Identify which cell holds the provided text, then report its [X, Y] central coordinate. 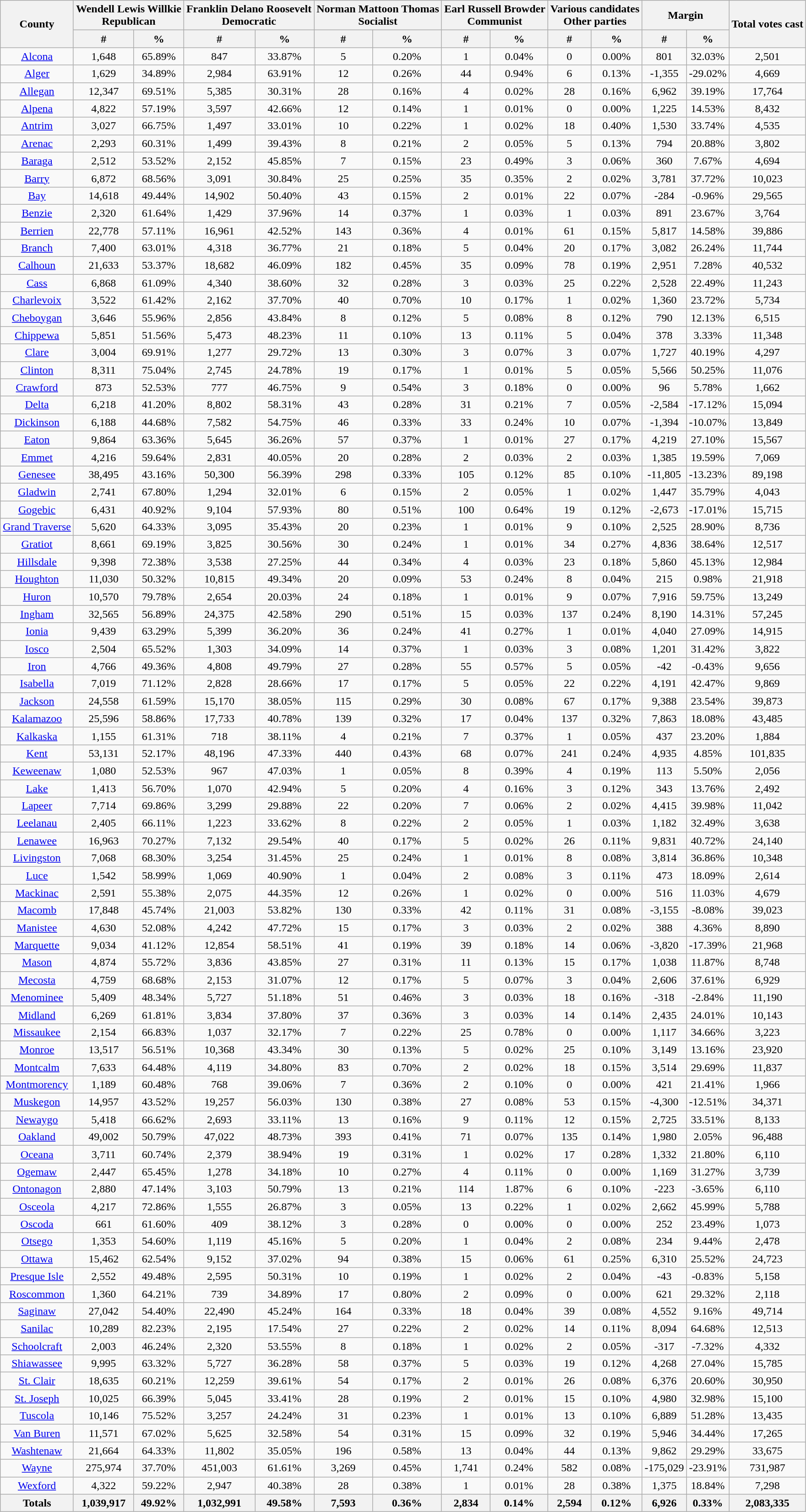
61.59% [158, 701]
66.62% [158, 1120]
25,596 [103, 718]
48,196 [219, 753]
Norman Mattoon ThomasSocialist [378, 16]
3.33% [708, 335]
21,918 [768, 579]
-10.07% [708, 422]
12,347 [103, 91]
2,725 [664, 1120]
1,303 [219, 649]
3,764 [768, 213]
27.09% [708, 631]
30.31% [285, 91]
41.20% [158, 405]
7,633 [103, 1067]
40.92% [158, 510]
10,146 [103, 1416]
56.89% [158, 614]
582 [569, 1468]
67.02% [158, 1433]
Kent [37, 753]
57 [343, 440]
Monroe [37, 1050]
43.34% [285, 1050]
60.74% [158, 1154]
54.60% [158, 1241]
3,638 [768, 823]
2,512 [103, 161]
1,080 [103, 771]
55.96% [158, 318]
49.58% [285, 1503]
9,864 [103, 440]
Alger [37, 74]
32.17% [285, 1032]
75.04% [158, 370]
36.77% [285, 248]
46.09% [285, 266]
101,835 [768, 753]
Ottawa [37, 1259]
3,814 [664, 858]
Mason [37, 963]
1,032,991 [219, 1503]
52.17% [158, 753]
451,003 [219, 1468]
4,219 [664, 440]
Hillsdale [37, 562]
Berrien [37, 230]
4,980 [664, 1398]
1,429 [219, 213]
29.88% [285, 806]
135 [569, 1137]
45.13% [708, 562]
516 [664, 893]
14.31% [708, 614]
19,257 [219, 1102]
2,154 [103, 1032]
61.60% [158, 1224]
6,872 [103, 178]
14.53% [708, 109]
42.66% [285, 109]
9,439 [103, 631]
409 [219, 1224]
24,375 [219, 614]
4,694 [768, 161]
9.44% [708, 1241]
11,802 [219, 1451]
40.78% [285, 718]
83 [343, 1067]
718 [219, 736]
6,310 [664, 1259]
21 [343, 248]
Franklin Delano RooseveltDemocratic [249, 16]
21,003 [219, 910]
13,849 [768, 422]
5,788 [768, 1207]
96,488 [768, 1137]
Van Buren [37, 1433]
30.56% [285, 544]
32.01% [285, 492]
64.68% [708, 1328]
6,515 [768, 318]
9,869 [768, 684]
Dickinson [37, 422]
42.47% [708, 684]
65.52% [158, 649]
33.62% [285, 823]
4,268 [664, 1364]
-0.83% [708, 1276]
Shiawassee [37, 1364]
23.67% [708, 213]
3,522 [103, 300]
4,822 [103, 109]
85 [569, 474]
Calhoun [37, 266]
2,056 [768, 771]
16,961 [219, 230]
50.25% [708, 370]
2,741 [103, 492]
Livingston [37, 858]
Kalkaska [37, 736]
215 [664, 579]
10,143 [768, 1015]
75.52% [158, 1416]
9,398 [103, 562]
343 [664, 788]
11,042 [768, 806]
34.80% [285, 1067]
29.72% [285, 353]
51.18% [285, 997]
Wayne [37, 1468]
100 [466, 510]
36.86% [708, 858]
St. Joseph [37, 1398]
2,447 [103, 1172]
34.44% [708, 1433]
11,190 [768, 997]
40.38% [285, 1485]
143 [343, 230]
7,593 [343, 1503]
4,415 [664, 806]
0.80% [407, 1294]
2,478 [768, 1241]
61.64% [158, 213]
-42 [664, 666]
790 [664, 318]
County [37, 24]
0.64% [519, 510]
15,785 [768, 1364]
1,277 [219, 353]
Alpena [37, 109]
8,661 [103, 544]
6,868 [103, 283]
3,711 [103, 1154]
Oakland [37, 1137]
2,501 [768, 56]
1,037 [219, 1032]
5,385 [219, 91]
10,025 [103, 1398]
3,825 [219, 544]
46.24% [158, 1346]
234 [664, 1241]
2,984 [219, 74]
71 [466, 1137]
7.28% [708, 266]
42.52% [285, 230]
58 [343, 1364]
2,693 [219, 1120]
Grand Traverse [37, 527]
801 [664, 56]
7,714 [103, 806]
9,995 [103, 1364]
51.28% [708, 1416]
52.08% [158, 928]
3,538 [219, 562]
71.12% [158, 684]
4,340 [219, 283]
1,727 [664, 353]
5,860 [664, 562]
72.38% [158, 562]
10,368 [219, 1050]
1,662 [768, 387]
4,040 [664, 631]
Iosco [37, 649]
44.68% [158, 422]
48.23% [285, 335]
9,388 [664, 701]
51.56% [158, 335]
6,269 [103, 1015]
3,091 [219, 178]
-1,355 [664, 74]
0.35% [519, 178]
47.72% [285, 928]
29.32% [708, 1294]
2,293 [103, 143]
63.36% [158, 440]
1,629 [103, 74]
7,863 [664, 718]
Various candidatesOther parties [595, 16]
2,525 [664, 527]
1,225 [664, 109]
38.12% [285, 1224]
47.33% [285, 753]
33 [466, 422]
3,004 [103, 353]
Mackinac [37, 893]
Menominee [37, 997]
7.67% [708, 161]
33.87% [285, 56]
Genesee [37, 474]
4,679 [768, 893]
Bay [37, 196]
13.16% [708, 1050]
4,297 [768, 353]
196 [343, 1451]
2,492 [768, 788]
1,530 [664, 126]
50.32% [158, 579]
53.52% [158, 161]
1,332 [664, 1154]
0.30% [407, 353]
50.31% [285, 1276]
Saginaw [37, 1311]
847 [219, 56]
2,379 [219, 1154]
1,182 [664, 823]
8,890 [768, 928]
33.41% [285, 1398]
Missaukee [37, 1032]
32.49% [708, 823]
3,822 [768, 649]
37.61% [708, 980]
32.58% [285, 1433]
5.78% [708, 387]
61.61% [285, 1468]
59.22% [158, 1485]
0.40% [616, 126]
61.09% [158, 283]
-284 [664, 196]
298 [343, 474]
12.13% [708, 318]
1,117 [664, 1032]
-317 [664, 1346]
794 [664, 143]
11,076 [768, 370]
967 [219, 771]
18.09% [708, 876]
0.54% [407, 387]
8,311 [103, 370]
768 [219, 1085]
3,103 [219, 1189]
Isabella [37, 684]
139 [343, 718]
Benzie [37, 213]
2,856 [219, 318]
Otsego [37, 1241]
Macomb [37, 910]
Wexford [37, 1485]
2,528 [664, 283]
56.51% [158, 1050]
Oscoda [37, 1224]
27.25% [285, 562]
49.34% [285, 579]
68 [466, 753]
58.99% [158, 876]
59.64% [158, 457]
Osceola [37, 1207]
49.92% [158, 1503]
388 [664, 928]
10,570 [103, 597]
4,669 [768, 74]
-0.43% [708, 666]
18,635 [103, 1381]
Total votes cast [768, 24]
0.78% [519, 1032]
41.12% [158, 945]
Gratiot [37, 544]
9,104 [219, 510]
Alcona [37, 56]
4,766 [103, 666]
32,565 [103, 614]
50.40% [285, 196]
4.85% [708, 753]
15,170 [219, 701]
55.72% [158, 963]
5,625 [219, 1433]
57.11% [158, 230]
63.32% [158, 1364]
15,462 [103, 1259]
6,962 [664, 91]
45.74% [158, 910]
393 [343, 1137]
5,946 [664, 1433]
38.05% [285, 701]
4,759 [103, 980]
24.01% [708, 1015]
22,778 [103, 230]
Presque Isle [37, 1276]
1,070 [219, 788]
873 [103, 387]
10,023 [768, 178]
23.49% [708, 1224]
38.94% [285, 1154]
23.20% [708, 736]
32.03% [708, 56]
-29.02% [708, 74]
3,781 [664, 178]
34 [569, 544]
8,190 [664, 614]
40.72% [708, 841]
29,565 [768, 196]
31.27% [708, 1172]
39,023 [768, 910]
0.43% [407, 753]
69.51% [158, 91]
5,817 [664, 230]
11,243 [768, 283]
1,385 [664, 457]
34.66% [708, 1032]
0.29% [407, 701]
8,094 [664, 1328]
1,353 [103, 1241]
2,614 [768, 876]
378 [664, 335]
38,495 [103, 474]
-2,584 [664, 405]
-17.01% [708, 510]
2,880 [103, 1189]
Sanilac [37, 1328]
17,265 [768, 1433]
12,517 [768, 544]
182 [343, 266]
61.81% [158, 1015]
17,764 [768, 91]
Montmorency [37, 1085]
3,802 [768, 143]
10,348 [768, 858]
43.52% [158, 1102]
15,567 [768, 440]
-8.08% [708, 910]
-2,673 [664, 510]
5,851 [103, 335]
3,299 [219, 806]
37.96% [285, 213]
4,332 [768, 1346]
22,490 [219, 1311]
Ogemaw [37, 1172]
Montcalm [37, 1067]
7,916 [664, 597]
3,269 [343, 1468]
37.02% [285, 1259]
20.03% [285, 597]
621 [664, 1294]
5,158 [768, 1276]
0.46% [407, 997]
45.16% [285, 1241]
Earl Russell BrowderCommunist [495, 16]
11,030 [103, 579]
49.44% [158, 196]
-3,820 [664, 945]
5,566 [664, 370]
Iron [37, 666]
7,069 [768, 457]
Lapeer [37, 806]
37.72% [708, 178]
360 [664, 161]
Houghton [37, 579]
24,140 [768, 841]
Lenawee [37, 841]
7,582 [219, 422]
14,915 [768, 631]
731,987 [768, 1468]
39.19% [708, 91]
Marquette [37, 945]
16,963 [103, 841]
-12.51% [708, 1102]
42 [466, 910]
4,630 [103, 928]
3,646 [103, 318]
1,073 [768, 1224]
1,542 [103, 876]
2,594 [569, 1503]
1,278 [219, 1172]
-7.32% [708, 1346]
11,571 [103, 1433]
2,745 [219, 370]
51 [343, 997]
21,633 [103, 266]
47.14% [158, 1189]
40.90% [285, 876]
12,984 [768, 562]
46 [343, 422]
-43 [664, 1276]
Ionia [37, 631]
6,376 [664, 1381]
105 [466, 474]
Cheboygan [37, 318]
58.51% [285, 945]
43.16% [158, 474]
Huron [37, 597]
17,848 [103, 910]
48.73% [285, 1137]
1,169 [664, 1172]
891 [664, 213]
49.79% [285, 666]
23,920 [768, 1050]
20.60% [708, 1381]
63.29% [158, 631]
42.58% [285, 614]
Baraga [37, 161]
43.85% [285, 963]
55.38% [158, 893]
62.54% [158, 1259]
4,535 [768, 126]
1,119 [219, 1241]
4.36% [708, 928]
1,980 [664, 1137]
6,218 [103, 405]
5,399 [219, 631]
33.01% [285, 126]
21,664 [103, 1451]
9,831 [664, 841]
0.98% [708, 579]
-17.12% [708, 405]
2,118 [768, 1294]
2,405 [103, 823]
14,902 [219, 196]
0.94% [519, 74]
9,034 [103, 945]
1,966 [768, 1085]
53,131 [103, 753]
53.55% [285, 1346]
Mecosta [37, 980]
2,435 [664, 1015]
21,968 [768, 945]
1,499 [219, 143]
29.69% [708, 1067]
46.75% [285, 387]
1,447 [664, 492]
3,095 [219, 527]
Wendell Lewis WillkieRepublican [128, 16]
25.52% [708, 1259]
-318 [664, 997]
9,152 [219, 1259]
2,552 [103, 1276]
24,723 [768, 1259]
Roscommon [37, 1294]
3,739 [768, 1172]
23.72% [708, 300]
2,947 [219, 1485]
2,504 [103, 649]
23.54% [708, 701]
Tuscola [37, 1416]
2,828 [219, 684]
27.04% [708, 1364]
4,552 [664, 1311]
40,532 [768, 266]
Margin [686, 16]
5,045 [219, 1398]
38.11% [285, 736]
-2.84% [708, 997]
39.61% [285, 1381]
1,294 [219, 492]
Oceana [37, 1154]
Ontonagon [37, 1189]
68.56% [158, 178]
11.87% [708, 963]
Schoolcraft [37, 1346]
440 [343, 753]
11,744 [768, 248]
10,289 [103, 1328]
27,042 [103, 1311]
Leelanau [37, 823]
15,715 [768, 510]
35.43% [285, 527]
5,418 [103, 1120]
11,348 [768, 335]
-0.96% [708, 196]
-175,029 [664, 1468]
89,198 [768, 474]
-3,155 [664, 910]
70.27% [158, 841]
79.78% [158, 597]
2,654 [219, 597]
113 [664, 771]
18,682 [219, 266]
1,555 [219, 1207]
2,831 [219, 457]
6,188 [103, 422]
44.35% [285, 893]
57,245 [768, 614]
-1,394 [664, 422]
2,951 [664, 266]
Clinton [37, 370]
15,094 [768, 405]
31.07% [285, 980]
17,733 [219, 718]
30.84% [285, 178]
8,748 [768, 963]
24 [343, 597]
36.20% [285, 631]
Crawford [37, 387]
43,485 [768, 718]
Eaton [37, 440]
4,119 [219, 1067]
80 [343, 510]
0.58% [407, 1451]
47.03% [285, 771]
13,249 [768, 597]
26.87% [285, 1207]
9,862 [664, 1451]
0.49% [519, 161]
0.39% [519, 771]
2,834 [466, 1503]
78 [569, 266]
Antrim [37, 126]
40.19% [708, 353]
34,371 [768, 1102]
54.40% [158, 1311]
3,514 [664, 1067]
1,413 [103, 788]
82.23% [158, 1328]
241 [569, 753]
13.76% [708, 788]
1,884 [768, 736]
3,834 [219, 1015]
4,808 [219, 666]
7,068 [103, 858]
68.68% [158, 980]
43.84% [285, 318]
1,039,917 [103, 1503]
39.06% [285, 1085]
5,473 [219, 335]
2.05% [708, 1137]
Gladwin [37, 492]
9.16% [708, 1311]
68.30% [158, 858]
65.89% [158, 56]
2,152 [219, 161]
5,409 [103, 997]
Emmet [37, 457]
7,298 [768, 1485]
Totals [37, 1503]
-13.23% [708, 474]
8,133 [768, 1120]
Newaygo [37, 1120]
26.24% [708, 248]
Keweenaw [37, 771]
28.66% [285, 684]
1,648 [103, 56]
35.05% [285, 1451]
33.11% [285, 1120]
1,497 [219, 126]
-223 [664, 1189]
34.09% [285, 649]
1,741 [466, 1468]
56.39% [285, 474]
8,432 [768, 109]
2,662 [664, 1207]
Manistee [37, 928]
55 [466, 666]
290 [343, 614]
661 [103, 1224]
777 [219, 387]
39.98% [708, 806]
60.48% [158, 1085]
58.86% [158, 718]
2,591 [103, 893]
1.87% [519, 1189]
12,854 [219, 945]
66.83% [158, 1032]
61.42% [158, 300]
St. Clair [37, 1381]
Delta [37, 405]
58.31% [285, 405]
2,162 [219, 300]
22.49% [708, 283]
3,082 [664, 248]
29.29% [708, 1451]
-17.39% [708, 945]
49,714 [768, 1311]
72.86% [158, 1207]
1,069 [219, 876]
-3.65% [708, 1189]
4,322 [103, 1485]
3,836 [219, 963]
96 [664, 387]
27.10% [708, 440]
61.31% [158, 736]
4,242 [219, 928]
7,132 [219, 841]
53.37% [158, 266]
0.34% [407, 562]
3,257 [219, 1416]
49.36% [158, 666]
3,223 [768, 1032]
-23.91% [708, 1468]
57.93% [285, 510]
39,886 [768, 230]
437 [664, 736]
4,043 [768, 492]
56.03% [285, 1102]
50,300 [219, 474]
30,950 [768, 1381]
6,889 [664, 1416]
60.31% [158, 143]
31.45% [285, 858]
36.28% [285, 1364]
3,597 [219, 109]
36 [343, 631]
12,513 [768, 1328]
37 [343, 1015]
3,027 [103, 126]
8,736 [768, 527]
421 [664, 1085]
49,002 [103, 1137]
Ingham [37, 614]
Washtenaw [37, 1451]
4,191 [664, 684]
40.05% [285, 457]
2,606 [664, 980]
53.82% [285, 910]
29.54% [285, 841]
7,400 [103, 248]
Barry [37, 178]
24.78% [285, 370]
15,100 [768, 1398]
2,075 [219, 893]
54.75% [285, 422]
115 [343, 701]
4,935 [664, 753]
66.75% [158, 126]
56.70% [158, 788]
21.41% [708, 1085]
39.43% [285, 143]
275,974 [103, 1468]
63.91% [285, 74]
4,216 [103, 457]
48.34% [158, 997]
14.58% [708, 230]
3,254 [219, 858]
59.75% [708, 597]
33.74% [708, 126]
69.19% [158, 544]
Midland [37, 1015]
31.42% [708, 649]
0.41% [407, 1137]
45.85% [285, 161]
Chippewa [37, 335]
63.01% [158, 248]
42.94% [285, 788]
19.59% [708, 457]
114 [466, 1189]
164 [343, 1311]
Lake [37, 788]
14,618 [103, 196]
1,223 [219, 823]
37.80% [285, 1015]
5,645 [219, 440]
94 [343, 1259]
14,957 [103, 1102]
67 [569, 701]
67.80% [158, 492]
Muskegon [37, 1102]
20.88% [708, 143]
10,815 [219, 579]
66.39% [158, 1398]
28.90% [708, 527]
24,558 [103, 701]
33.51% [708, 1120]
66.11% [158, 823]
11,837 [768, 1067]
252 [664, 1224]
6,926 [664, 1503]
24.24% [285, 1416]
1,189 [103, 1085]
Charlevoix [37, 300]
45.24% [285, 1311]
5.50% [708, 771]
Allegan [37, 91]
2,083,335 [768, 1503]
45.99% [708, 1207]
Gogebic [37, 510]
-11,805 [664, 474]
Cass [37, 283]
-4,300 [664, 1102]
32.98% [708, 1398]
35.79% [708, 492]
34.18% [285, 1172]
33,675 [768, 1451]
65.45% [158, 1172]
0.57% [519, 666]
Clare [37, 353]
4,217 [103, 1207]
4,318 [219, 248]
60.21% [158, 1381]
2,003 [103, 1346]
5,734 [768, 300]
7,019 [103, 684]
Kalamazoo [37, 718]
12,259 [219, 1381]
21.80% [708, 1154]
36.26% [285, 440]
38.64% [708, 544]
Luce [37, 876]
47,022 [219, 1137]
1,375 [664, 1485]
18.08% [708, 718]
5,620 [103, 527]
64.21% [158, 1294]
3,149 [664, 1050]
49.48% [158, 1276]
4,836 [664, 544]
9,656 [768, 666]
739 [219, 1294]
69.91% [158, 353]
11.03% [708, 893]
1,201 [664, 649]
6,929 [768, 980]
1,155 [103, 736]
2,195 [219, 1328]
Arenac [37, 143]
57.19% [158, 109]
39,873 [768, 701]
13,517 [103, 1050]
8,802 [219, 405]
64.48% [158, 1067]
1,038 [664, 963]
Branch [37, 248]
473 [664, 876]
38.60% [285, 283]
Jackson [37, 701]
69.86% [158, 806]
18.84% [708, 1485]
6,431 [103, 510]
4,874 [103, 963]
2,153 [219, 980]
2,595 [219, 1276]
17.54% [285, 1328]
13,435 [768, 1416]
